For the text-containing cell, return its midpoint in (x, y) coordinate format. 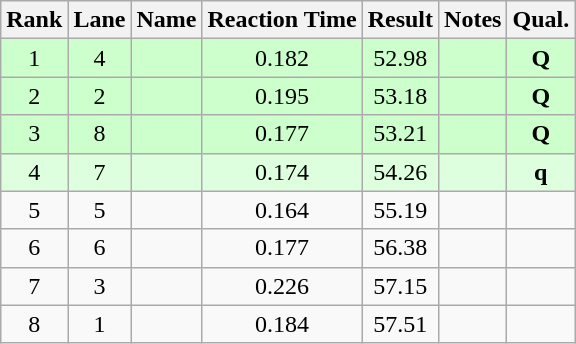
0.174 (282, 172)
0.226 (282, 286)
52.98 (400, 58)
56.38 (400, 248)
Reaction Time (282, 20)
0.182 (282, 58)
53.18 (400, 96)
57.15 (400, 286)
Notes (473, 20)
Qual. (541, 20)
0.195 (282, 96)
0.164 (282, 210)
53.21 (400, 134)
Result (400, 20)
Lane (100, 20)
0.184 (282, 324)
54.26 (400, 172)
Name (166, 20)
57.51 (400, 324)
Rank (34, 20)
55.19 (400, 210)
q (541, 172)
